Search for the cell housing the specified text and yield its [X, Y] center coordinate. 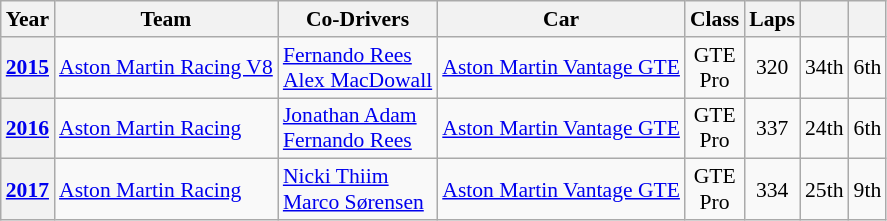
Class [714, 19]
Jonathan Adam Fernando Rees [358, 128]
9th [868, 190]
25th [824, 190]
24th [824, 128]
34th [824, 68]
Fernando Rees Alex MacDowall [358, 68]
2017 [28, 190]
320 [772, 68]
Laps [772, 19]
334 [772, 190]
Nicki Thiim Marco Sørensen [358, 190]
Year [28, 19]
337 [772, 128]
Aston Martin Racing V8 [166, 68]
Co-Drivers [358, 19]
2016 [28, 128]
Team [166, 19]
2015 [28, 68]
Car [561, 19]
